Capture the cell that displays the provided text and extract its [x, y] central coordinate. 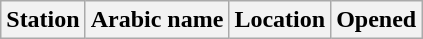
Location [280, 20]
Opened [376, 20]
Arabic name [157, 20]
Station [43, 20]
